Capture the cell that displays the provided text and extract its [x, y] central coordinate. 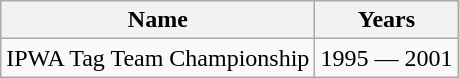
Years [386, 20]
IPWA Tag Team Championship [158, 58]
1995 — 2001 [386, 58]
Name [158, 20]
